Locate the cell with the specified text and output its (X, Y) center coordinate. 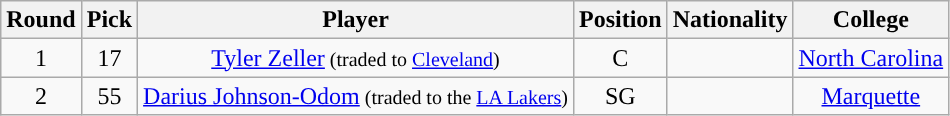
17 (109, 58)
Tyler Zeller (traded to Cleveland) (356, 58)
Nationality (730, 20)
North Carolina (871, 58)
Position (620, 20)
2 (41, 96)
1 (41, 58)
55 (109, 96)
Pick (109, 20)
Darius Johnson-Odom (traded to the LA Lakers) (356, 96)
Player (356, 20)
SG (620, 96)
Marquette (871, 96)
Round (41, 20)
College (871, 20)
C (620, 58)
